Find where the given text appears and provide that cell's center as (x, y) coordinate. 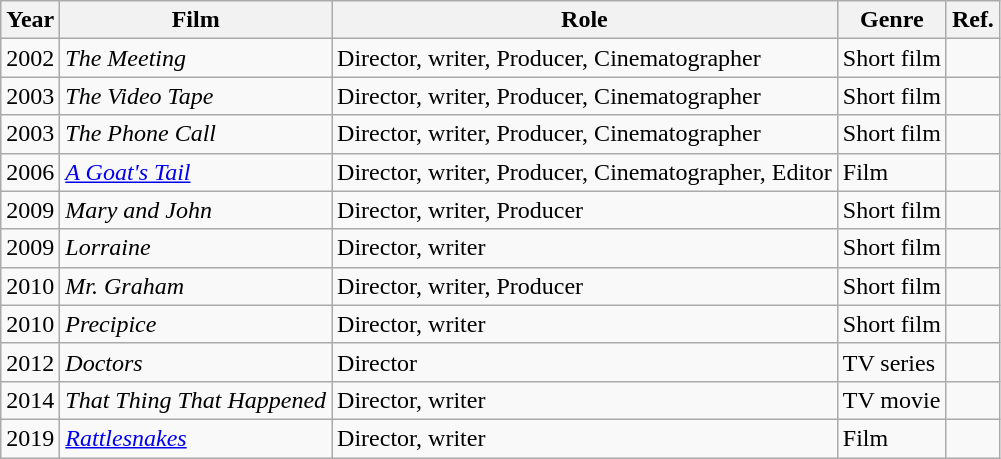
The Phone Call (196, 134)
2006 (30, 172)
Ref. (972, 20)
Genre (892, 20)
A Goat's Tail (196, 172)
Doctors (196, 362)
Mr. Graham (196, 286)
2019 (30, 438)
Year (30, 20)
TV series (892, 362)
Director, writer, Producer, Cinematographer, Editor (585, 172)
Mary and John (196, 210)
Lorraine (196, 248)
2002 (30, 58)
2014 (30, 400)
Director (585, 362)
Precipice (196, 324)
TV movie (892, 400)
That Thing That Happened (196, 400)
Role (585, 20)
2012 (30, 362)
The Video Tape (196, 96)
Rattlesnakes (196, 438)
The Meeting (196, 58)
